Determine the [x, y] coordinate at the center of the cell enclosing the given text.  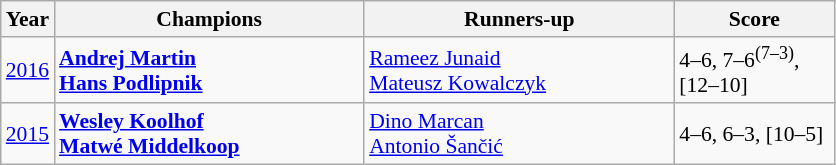
Champions [209, 19]
2016 [28, 70]
2015 [28, 134]
Rameez Junaid Mateusz Kowalczyk [519, 70]
Score [754, 19]
Wesley Koolhof Matwé Middelkoop [209, 134]
Dino Marcan Antonio Šančić [519, 134]
4–6, 6–3, [10–5] [754, 134]
4–6, 7–6(7–3), [12–10] [754, 70]
Andrej Martin Hans Podlipnik [209, 70]
Year [28, 19]
Runners-up [519, 19]
